Extract the [X, Y] coordinate from the center of the cell holding the provided text.  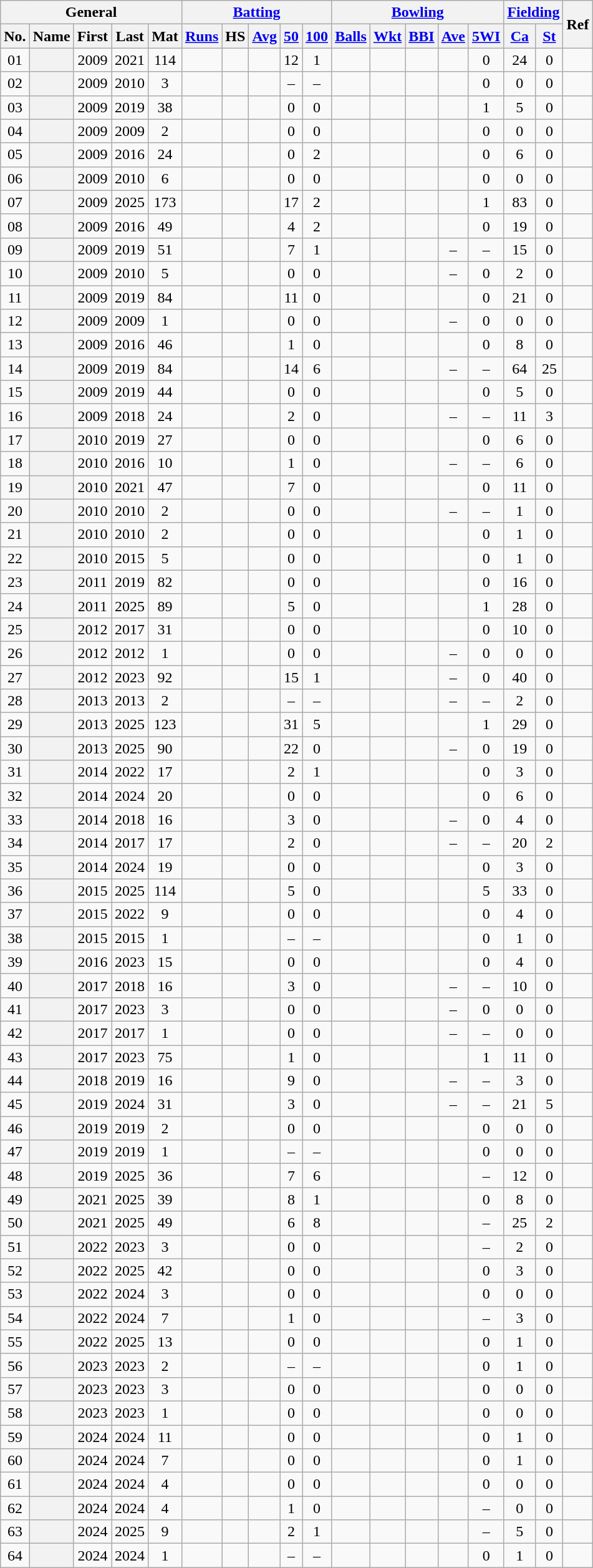
32 [15, 796]
BBI [422, 36]
82 [165, 582]
Balls [351, 36]
08 [15, 226]
Avg [264, 36]
30 [15, 748]
02 [15, 84]
First [92, 36]
09 [15, 249]
37 [15, 914]
173 [165, 202]
No. [15, 36]
Wkt [387, 36]
100 [317, 36]
54 [15, 1318]
Mat [165, 36]
83 [520, 202]
55 [15, 1342]
90 [165, 748]
5WI [486, 36]
75 [165, 1057]
23 [15, 582]
04 [15, 131]
03 [15, 107]
Ref [577, 24]
56 [15, 1365]
92 [165, 677]
Ave [453, 36]
General [91, 12]
43 [15, 1057]
34 [15, 843]
Name [51, 36]
57 [15, 1389]
01 [15, 60]
Runs [201, 36]
53 [15, 1294]
18 [15, 463]
07 [15, 202]
St [549, 36]
HS [236, 36]
41 [15, 1009]
35 [15, 867]
05 [15, 155]
Last [130, 36]
123 [165, 725]
60 [15, 1461]
58 [15, 1413]
26 [15, 653]
89 [165, 606]
Bowling [418, 12]
63 [15, 1532]
Fielding [534, 12]
45 [15, 1105]
Batting [256, 12]
52 [15, 1270]
62 [15, 1508]
61 [15, 1484]
Ca [520, 36]
59 [15, 1436]
48 [15, 1176]
06 [15, 178]
